Capture the cell that displays the provided text and extract its (X, Y) central coordinate. 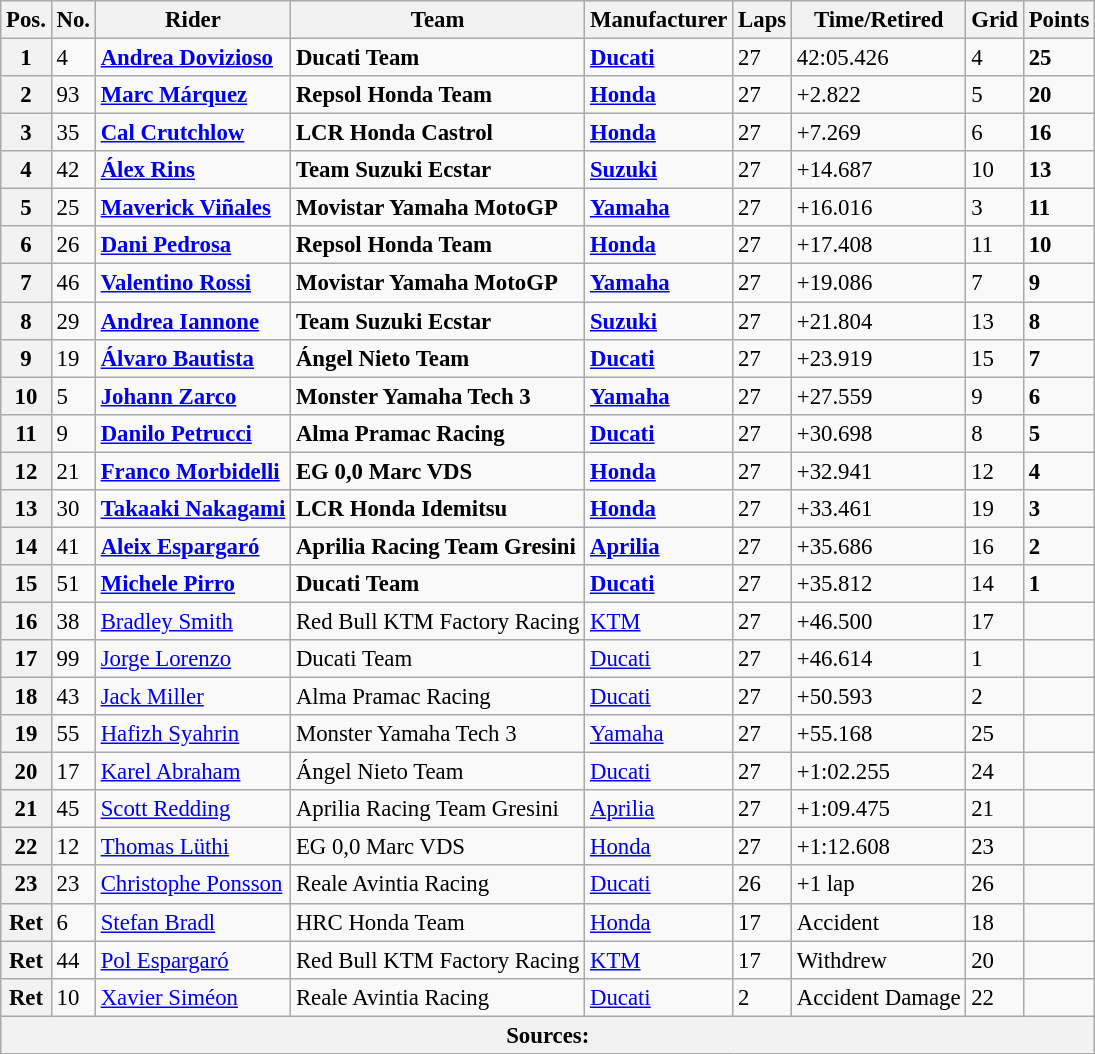
+17.408 (878, 245)
Laps (762, 20)
Withdrew (878, 960)
99 (73, 659)
Points (1058, 20)
Jack Miller (192, 697)
Andrea Dovizioso (192, 58)
Maverick Viñales (192, 208)
93 (73, 95)
Accident (878, 922)
Pos. (26, 20)
No. (73, 20)
30 (73, 509)
Karel Abraham (192, 772)
+14.687 (878, 170)
35 (73, 133)
Stefan Bradl (192, 922)
45 (73, 809)
Hafizh Syahrin (192, 734)
43 (73, 697)
Cal Crutchlow (192, 133)
Álex Rins (192, 170)
+1:02.255 (878, 772)
Michele Pirro (192, 584)
Pol Espargaró (192, 960)
Rider (192, 20)
Jorge Lorenzo (192, 659)
+33.461 (878, 509)
Grid (994, 20)
29 (73, 321)
44 (73, 960)
Christophe Ponsson (192, 885)
41 (73, 546)
+2.822 (878, 95)
Scott Redding (192, 809)
+35.686 (878, 546)
Dani Pedrosa (192, 245)
+27.559 (878, 396)
51 (73, 584)
+32.941 (878, 471)
+7.269 (878, 133)
Sources: (548, 1035)
Team (438, 20)
Bradley Smith (192, 621)
55 (73, 734)
46 (73, 283)
Andrea Iannone (192, 321)
Aleix Espargaró (192, 546)
Álvaro Bautista (192, 358)
Time/Retired (878, 20)
Marc Márquez (192, 95)
+35.812 (878, 584)
+1 lap (878, 885)
Takaaki Nakagami (192, 509)
42:05.426 (878, 58)
+23.919 (878, 358)
Franco Morbidelli (192, 471)
LCR Honda Castrol (438, 133)
Manufacturer (659, 20)
+30.698 (878, 433)
+1:12.608 (878, 847)
Accident Damage (878, 997)
Johann Zarco (192, 396)
38 (73, 621)
Valentino Rossi (192, 283)
+46.500 (878, 621)
+16.016 (878, 208)
+1:09.475 (878, 809)
24 (994, 772)
+19.086 (878, 283)
42 (73, 170)
Danilo Petrucci (192, 433)
LCR Honda Idemitsu (438, 509)
Xavier Siméon (192, 997)
+55.168 (878, 734)
+50.593 (878, 697)
Thomas Lüthi (192, 847)
HRC Honda Team (438, 922)
+21.804 (878, 321)
+46.614 (878, 659)
